Capture the cell that displays the provided text and extract its [x, y] central coordinate. 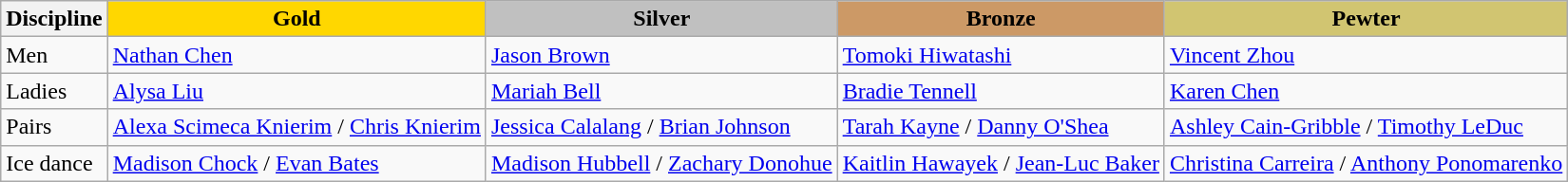
Mariah Bell [661, 91]
Kaitlin Hawayek / Jean-Luc Baker [1001, 163]
Jessica Calalang / Brian Johnson [661, 127]
Alexa Scimeca Knierim / Chris Knierim [296, 127]
Bronze [1001, 19]
Alysa Liu [296, 91]
Madison Hubbell / Zachary Donohue [661, 163]
Ashley Cain-Gribble / Timothy LeDuc [1366, 127]
Ice dance [54, 163]
Tarah Kayne / Danny O'Shea [1001, 127]
Vincent Zhou [1366, 55]
Madison Chock / Evan Bates [296, 163]
Gold [296, 19]
Discipline [54, 19]
Bradie Tennell [1001, 91]
Karen Chen [1366, 91]
Men [54, 55]
Nathan Chen [296, 55]
Christina Carreira / Anthony Ponomarenko [1366, 163]
Silver [661, 19]
Ladies [54, 91]
Tomoki Hiwatashi [1001, 55]
Pairs [54, 127]
Jason Brown [661, 55]
Pewter [1366, 19]
